Determine the [x, y] coordinate at the center of the cell enclosing the given text.  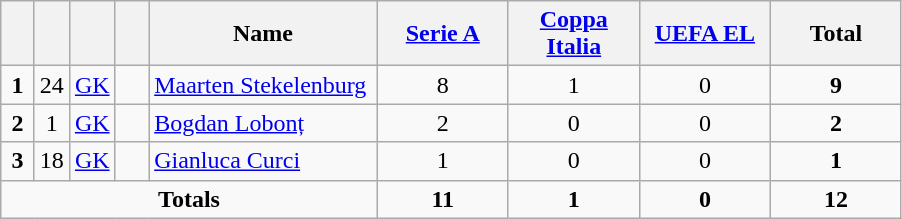
24 [52, 85]
Total [836, 34]
Totals [189, 199]
Gianluca Curci [264, 161]
Maarten Stekelenburg [264, 85]
18 [52, 161]
Coppa Italia [574, 34]
8 [442, 85]
Bogdan Lobonț [264, 123]
Serie A [442, 34]
9 [836, 85]
12 [836, 199]
Name [264, 34]
UEFA EL [704, 34]
11 [442, 199]
3 [18, 161]
